Identify which cell holds the provided text, then report its (x, y) central coordinate. 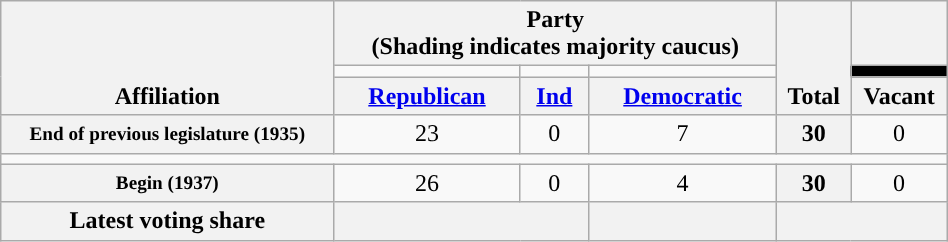
Democratic (683, 96)
26 (427, 183)
Total (814, 58)
End of previous legislature (1935) (168, 134)
Vacant (899, 96)
23 (427, 134)
Republican (427, 96)
4 (683, 183)
Affiliation (168, 58)
Party (Shading indicates majority caucus) (556, 34)
Latest voting share (168, 221)
Ind (554, 96)
Begin (1937) (168, 183)
7 (683, 134)
